Find where the given text appears and provide that cell's center as [X, Y] coordinate. 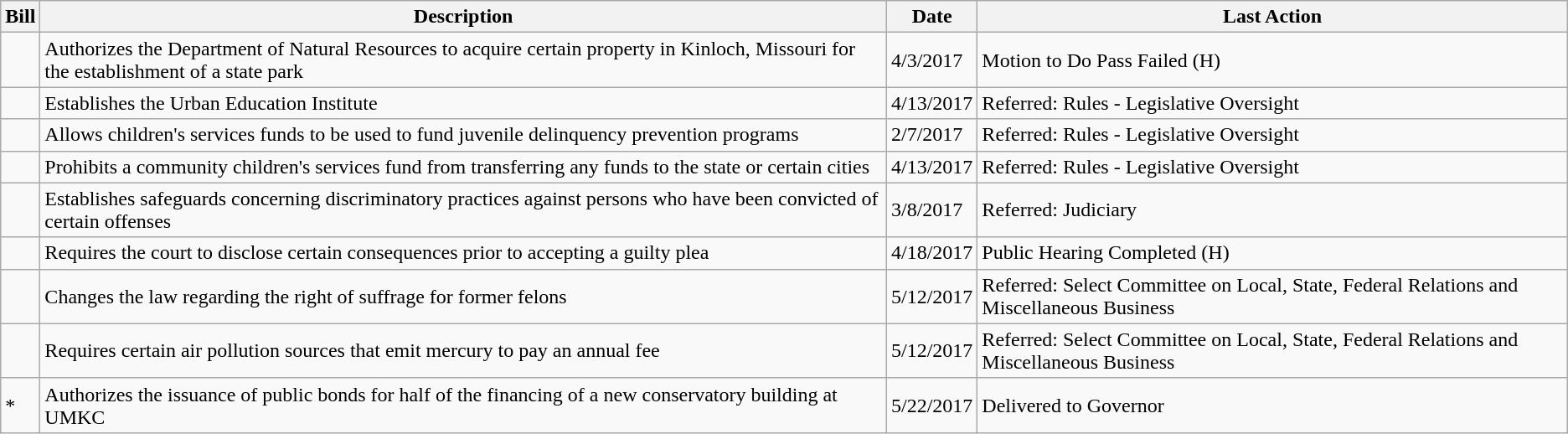
Prohibits a community children's services fund from transferring any funds to the state or certain cities [464, 167]
4/3/2017 [931, 60]
Motion to Do Pass Failed (H) [1272, 60]
Delivered to Governor [1272, 406]
4/18/2017 [931, 253]
Allows children's services funds to be used to fund juvenile delinquency prevention programs [464, 135]
Last Action [1272, 17]
Authorizes the issuance of public bonds for half of the financing of a new conservatory building at UMKC [464, 406]
Bill [20, 17]
Authorizes the Department of Natural Resources to acquire certain property in Kinloch, Missouri for the establishment of a state park [464, 60]
2/7/2017 [931, 135]
* [20, 406]
Requires the court to disclose certain consequences prior to accepting a guilty plea [464, 253]
Changes the law regarding the right of suffrage for former felons [464, 297]
5/22/2017 [931, 406]
Requires certain air pollution sources that emit mercury to pay an annual fee [464, 350]
3/8/2017 [931, 209]
Establishes safeguards concerning discriminatory practices against persons who have been convicted of certain offenses [464, 209]
Date [931, 17]
Establishes the Urban Education Institute [464, 103]
Description [464, 17]
Public Hearing Completed (H) [1272, 253]
Referred: Judiciary [1272, 209]
